Locate the cell with the specified text and output its [x, y] center coordinate. 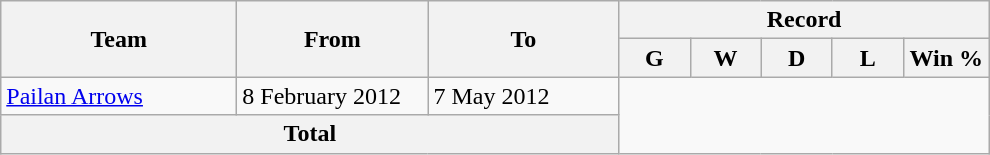
To [524, 39]
G [654, 58]
D [796, 58]
W [726, 58]
8 February 2012 [332, 96]
Win % [946, 58]
Pailan Arrows [119, 96]
Record [804, 20]
From [332, 39]
Team [119, 39]
Total [310, 134]
7 May 2012 [524, 96]
L [868, 58]
